Find where the given text appears and provide that cell's center as (x, y) coordinate. 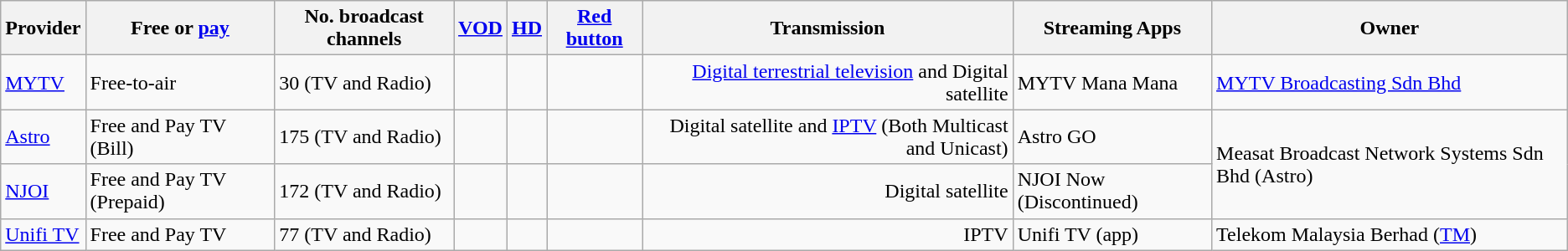
No. broadcast channels (364, 28)
HD (526, 28)
MYTV (44, 82)
Digital terrestrial television and Digital satellite (828, 82)
Free or pay (180, 28)
Digital satellite (828, 191)
Red button (595, 28)
Owner (1390, 28)
MYTV Mana Mana (1112, 82)
Measat Broadcast Network Systems Sdn Bhd (Astro) (1390, 164)
Free and Pay TV (Bill) (180, 137)
Transmission (828, 28)
Digital satellite and IPTV (Both Multicast and Unicast) (828, 137)
175 (TV and Radio) (364, 137)
77 (TV and Radio) (364, 234)
Free and Pay TV (Prepaid) (180, 191)
30 (TV and Radio) (364, 82)
NJOI Now (Discontinued) (1112, 191)
Astro GO (1112, 137)
IPTV (828, 234)
Unifi TV (44, 234)
Telekom Malaysia Berhad (TM) (1390, 234)
Provider (44, 28)
NJOI (44, 191)
Streaming Apps (1112, 28)
Astro (44, 137)
Free and Pay TV (180, 234)
Free-to-air (180, 82)
Unifi TV (app) (1112, 234)
MYTV Broadcasting Sdn Bhd (1390, 82)
VOD (481, 28)
172 (TV and Radio) (364, 191)
